Return (X, Y) of the center of cell containing provided text 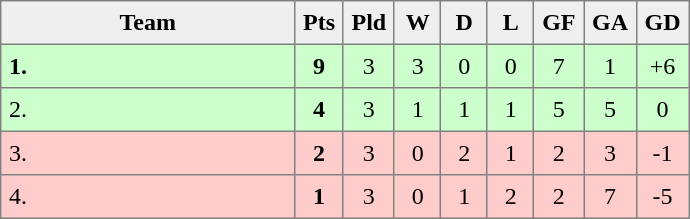
3. (148, 153)
GF (559, 23)
GD (662, 23)
-1 (662, 153)
4 (319, 110)
1. (148, 66)
-5 (662, 197)
D (464, 23)
W (417, 23)
L (510, 23)
2. (148, 110)
Pts (319, 23)
Pld (368, 23)
4. (148, 197)
Team (148, 23)
+6 (662, 66)
GA (610, 23)
9 (319, 66)
